Search for the cell housing the specified text and yield its (X, Y) center coordinate. 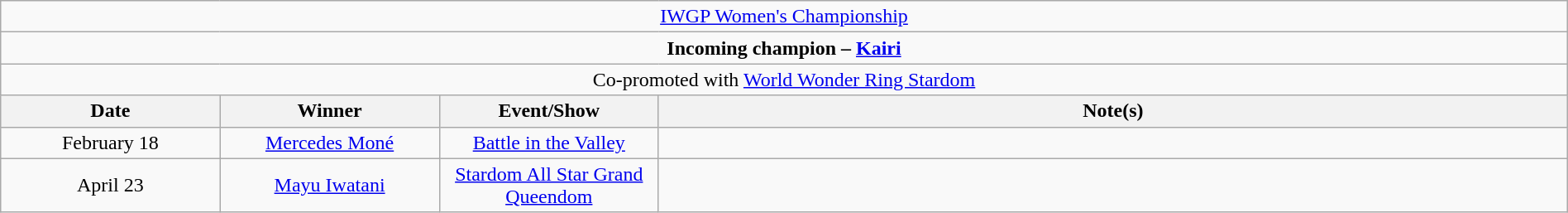
February 18 (111, 143)
Date (111, 111)
April 23 (111, 186)
Note(s) (1113, 111)
Winner (329, 111)
Mercedes Moné (329, 143)
Mayu Iwatani (329, 186)
Event/Show (549, 111)
IWGP Women's Championship (784, 17)
Stardom All Star Grand Queendom (549, 186)
Co-promoted with World Wonder Ring Stardom (784, 80)
Incoming champion – Kairi (784, 48)
Battle in the Valley (549, 143)
